Find where the given text appears and provide that cell's center as (X, Y) coordinate. 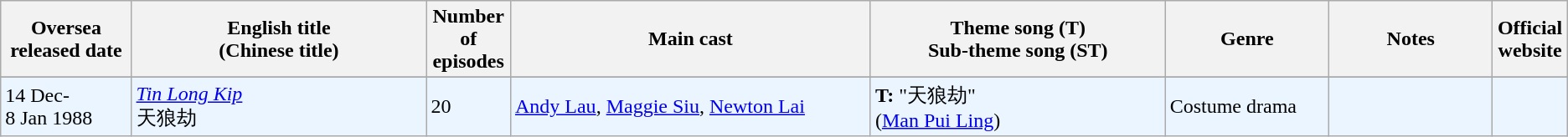
Number of episodes (469, 39)
Main cast (690, 39)
Theme song (T) Sub-theme song (ST) (1018, 39)
Tin Long Kip 天狼劫 (279, 107)
Costume drama (1246, 107)
14 Dec- 8 Jan 1988 (66, 107)
Oversea released date (66, 39)
Genre (1246, 39)
Official website (1529, 39)
English title (Chinese title) (279, 39)
T: "天狼劫" (Man Pui Ling) (1018, 107)
Notes (1411, 39)
Andy Lau, Maggie Siu, Newton Lai (690, 107)
20 (469, 107)
